From the cell containing the given text, extract its center point as (x, y) coordinate. 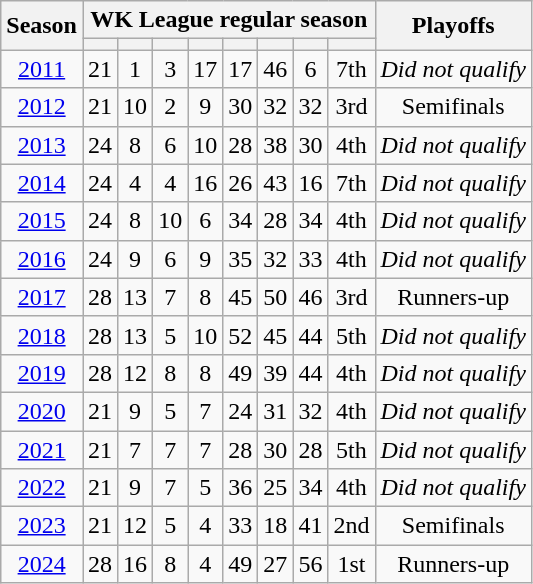
52 (240, 335)
39 (276, 373)
26 (240, 183)
2014 (42, 183)
Season (42, 26)
1st (352, 564)
43 (276, 183)
50 (276, 297)
2015 (42, 221)
2021 (42, 449)
2013 (42, 145)
41 (310, 526)
WK League regular season (228, 20)
31 (276, 411)
25 (276, 488)
2012 (42, 107)
2019 (42, 373)
27 (276, 564)
35 (240, 259)
1 (136, 69)
2022 (42, 488)
36 (240, 488)
2016 (42, 259)
56 (310, 564)
2018 (42, 335)
3 (170, 69)
18 (276, 526)
2nd (352, 526)
38 (276, 145)
2023 (42, 526)
2 (170, 107)
2017 (42, 297)
2024 (42, 564)
Playoffs (453, 26)
2011 (42, 69)
2020 (42, 411)
